Detect which cell encompasses the target text, then output its [x, y] center coordinate. 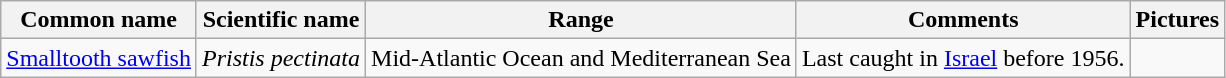
Scientific name [280, 20]
Range [582, 20]
Comments [963, 20]
Pictures [1178, 20]
Pristis pectinata [280, 58]
Last caught in Israel before 1956. [963, 58]
Smalltooth sawfish [99, 58]
Common name [99, 20]
Mid-Atlantic Ocean and Mediterranean Sea [582, 58]
